Output the [x, y] coordinate of the center of the cell containing the given text.  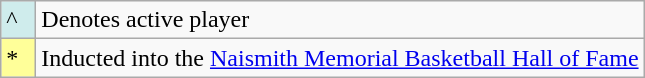
Inducted into the Naismith Memorial Basketball Hall of Fame [340, 58]
Denotes active player [340, 20]
* [18, 58]
^ [18, 20]
